Return the [X, Y] coordinate for the center point of the cell that contains the specified text.  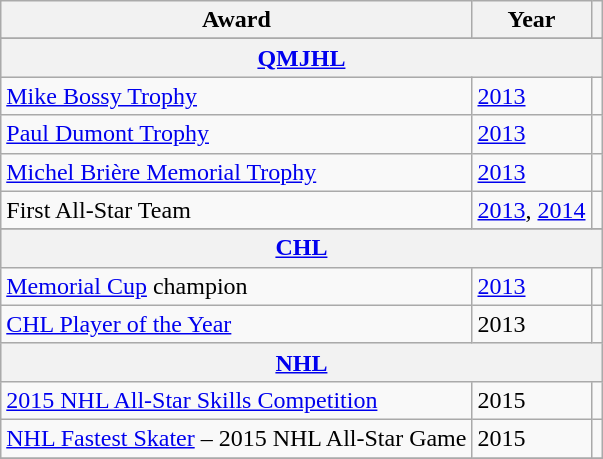
Paul Dumont Trophy [236, 134]
First All-Star Team [236, 210]
Award [236, 20]
Memorial Cup champion [236, 286]
2015 NHL All-Star Skills Competition [236, 400]
2013, 2014 [532, 210]
Year [532, 20]
NHL [302, 362]
Michel Brière Memorial Trophy [236, 172]
NHL Fastest Skater – 2015 NHL All-Star Game [236, 438]
QMJHL [302, 58]
CHL Player of the Year [236, 324]
Mike Bossy Trophy [236, 96]
CHL [302, 248]
